Identify which cell holds the provided text, then report its [X, Y] central coordinate. 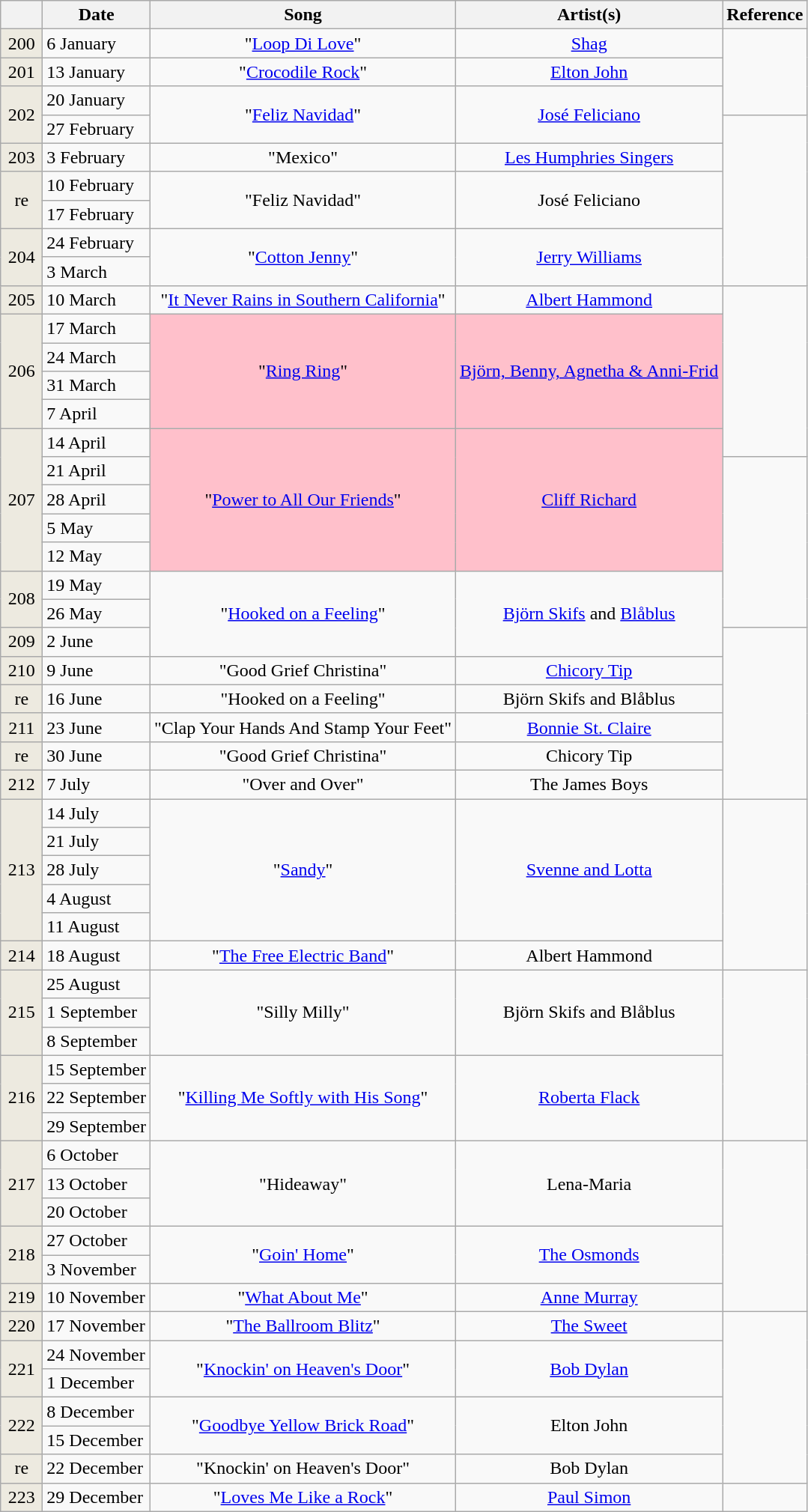
"Cotton Jenny" [303, 257]
Bonnie St. Claire [589, 727]
3 February [97, 157]
Artist(s) [589, 15]
219 [22, 1298]
"Ring Ring" [303, 371]
8 September [97, 1041]
"The Ballroom Blitz" [303, 1326]
213 [22, 869]
214 [22, 956]
Cliff Richard [589, 500]
20 January [97, 100]
208 [22, 599]
211 [22, 727]
Les Humphries Singers [589, 157]
Date [97, 15]
The Sweet [589, 1326]
Anne Murray [589, 1298]
222 [22, 1426]
The Osmonds [589, 1254]
203 [22, 157]
Jerry Williams [589, 257]
15 September [97, 1069]
28 July [97, 870]
206 [22, 371]
19 May [97, 585]
223 [22, 1497]
10 February [97, 186]
22 December [97, 1469]
27 October [97, 1240]
16 June [97, 699]
11 August [97, 927]
207 [22, 500]
Reference [765, 15]
215 [22, 1012]
Roberta Flack [589, 1098]
"Loves Me Like a Rock" [303, 1497]
Song [303, 15]
216 [22, 1098]
29 December [97, 1497]
10 March [97, 300]
25 August [97, 984]
3 November [97, 1269]
221 [22, 1369]
22 September [97, 1098]
26 May [97, 613]
"Clap Your Hands And Stamp Your Feet" [303, 727]
"The Free Electric Band" [303, 956]
13 October [97, 1183]
3 March [97, 271]
14 April [97, 443]
"Silly Milly" [303, 1012]
17 February [97, 214]
24 March [97, 357]
2 June [97, 642]
205 [22, 300]
7 April [97, 414]
"Crocodile Rock" [303, 72]
Paul Simon [589, 1497]
"What About Me" [303, 1298]
17 November [97, 1326]
"Goodbye Yellow Brick Road" [303, 1426]
1 December [97, 1383]
217 [22, 1183]
212 [22, 784]
30 June [97, 756]
29 September [97, 1126]
28 April [97, 500]
220 [22, 1326]
209 [22, 642]
21 April [97, 471]
15 December [97, 1440]
202 [22, 115]
"Goin' Home" [303, 1254]
7 July [97, 784]
6 January [97, 43]
Shag [589, 43]
204 [22, 257]
Lena-Maria [589, 1183]
18 August [97, 956]
21 July [97, 842]
"It Never Rains in Southern California" [303, 300]
6 October [97, 1155]
14 July [97, 813]
20 October [97, 1212]
Björn, Benny, Agnetha & Anni-Frid [589, 371]
"Loop Di Love" [303, 43]
12 May [97, 556]
27 February [97, 129]
9 June [97, 670]
10 November [97, 1298]
24 November [97, 1355]
The James Boys [589, 784]
13 January [97, 72]
201 [22, 72]
5 May [97, 528]
"Killing Me Softly with His Song" [303, 1098]
23 June [97, 727]
"Mexico" [303, 157]
"Power to All Our Friends" [303, 500]
218 [22, 1254]
210 [22, 670]
4 August [97, 899]
17 March [97, 328]
8 December [97, 1412]
1 September [97, 1012]
200 [22, 43]
"Hideaway" [303, 1183]
"Over and Over" [303, 784]
24 February [97, 243]
"Sandy" [303, 869]
Svenne and Lotta [589, 869]
31 March [97, 386]
